Return the [x, y] coordinate for the center point of the cell that contains the specified text.  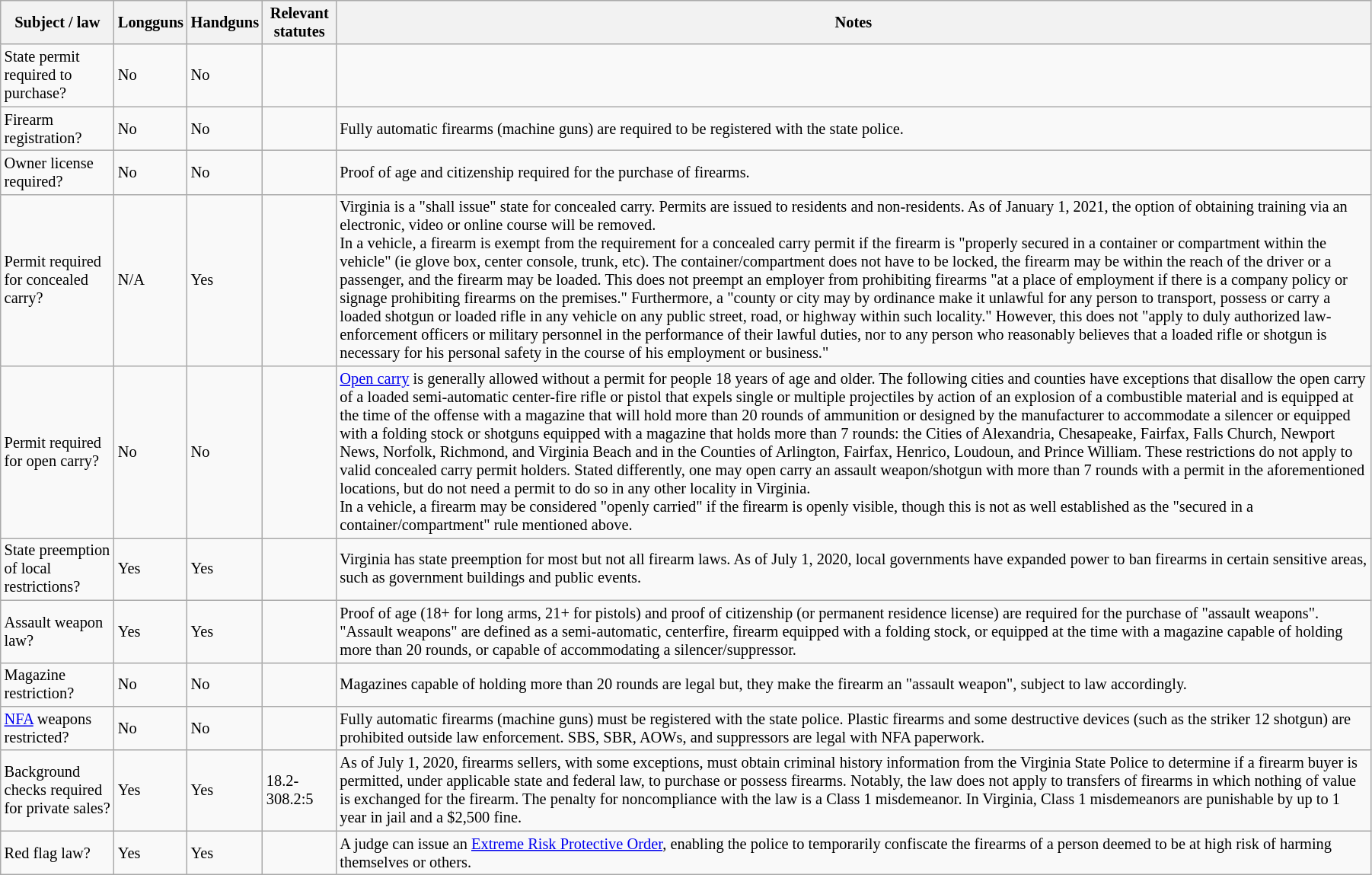
Permit required for concealed carry? [58, 280]
Permit required for open carry? [58, 452]
Assault weapon law? [58, 631]
Fully automatic firearms (machine guns) are required to be registered with the state police. [853, 129]
Owner license required? [58, 172]
Background checks required for private sales? [58, 790]
N/A [151, 280]
Firearm registration? [58, 129]
Handguns [225, 22]
Notes [853, 22]
Longguns [151, 22]
18.2-308.2:5 [299, 790]
Proof of age and citizenship required for the purchase of firearms. [853, 172]
Relevant statutes [299, 22]
NFA weapons restricted? [58, 728]
Magazine restriction? [58, 685]
State preemption of local restrictions? [58, 569]
State permit required to purchase? [58, 75]
Magazines capable of holding more than 20 rounds are legal but, they make the firearm an "assault weapon", subject to law accordingly. [853, 685]
Subject / law [58, 22]
Red flag law? [58, 853]
